For the text-containing cell, return its midpoint in [X, Y] coordinate format. 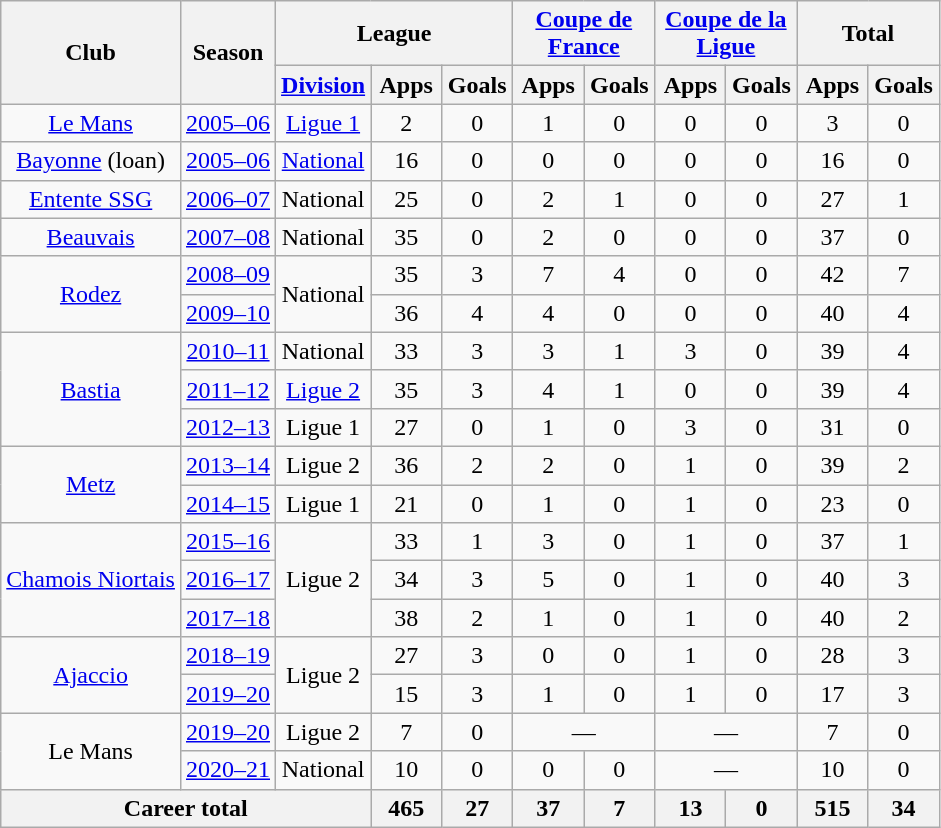
31 [832, 427]
Career total [186, 808]
515 [832, 808]
23 [832, 503]
25 [406, 199]
465 [406, 808]
Season [228, 52]
42 [832, 275]
Chamois Niortais [91, 580]
2012–13 [228, 427]
38 [406, 618]
Total [868, 34]
2020–21 [228, 770]
2016–17 [228, 580]
2010–11 [228, 351]
2013–14 [228, 465]
17 [832, 694]
Metz [91, 484]
Club [91, 52]
Coupe de France [584, 34]
2017–18 [228, 618]
21 [406, 503]
Entente SSG [91, 199]
2006–07 [228, 199]
2007–08 [228, 237]
2009–10 [228, 313]
13 [690, 808]
2014–15 [228, 503]
Bayonne (loan) [91, 161]
Ajaccio [91, 675]
Beauvais [91, 237]
League [394, 34]
2011–12 [228, 389]
28 [832, 656]
Bastia [91, 389]
Rodez [91, 294]
Coupe de la Ligue [726, 34]
15 [406, 694]
2018–19 [228, 656]
2008–09 [228, 275]
5 [548, 580]
Division [324, 85]
2015–16 [228, 542]
